Identify which cell holds the provided text, then report its [x, y] central coordinate. 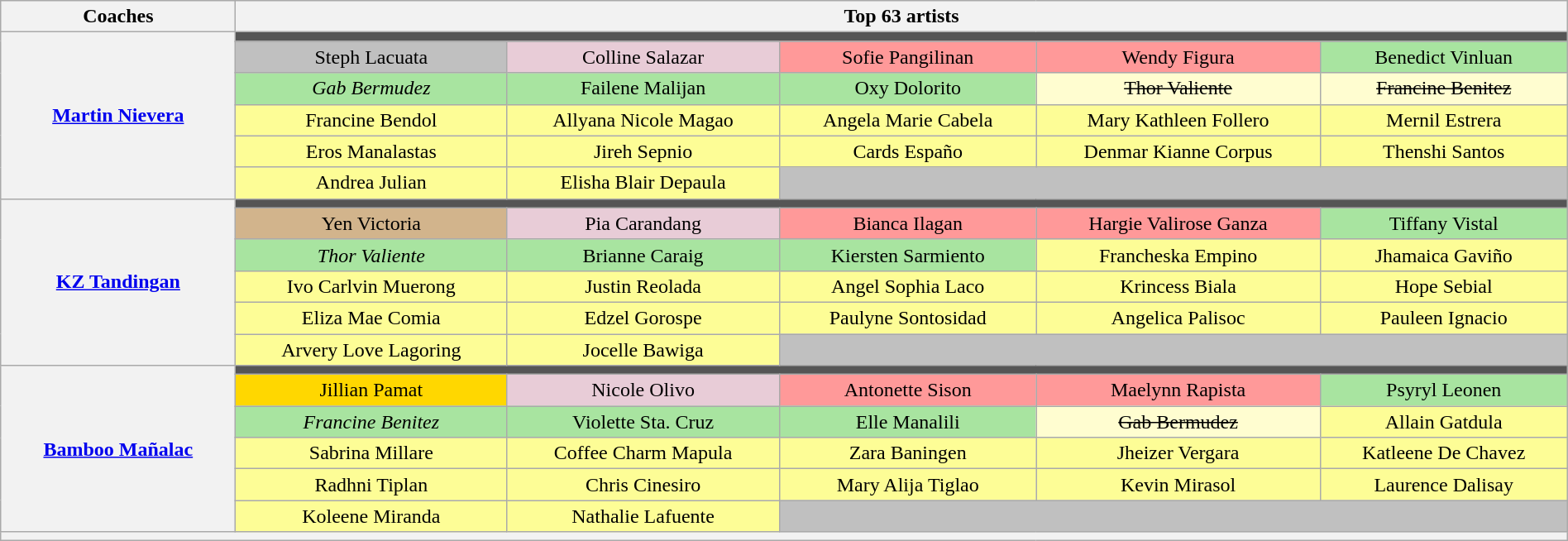
Cards Españo [908, 151]
Violette Sta. Cruz [643, 422]
Zara Baningen [908, 453]
Francheska Empino [1178, 255]
Laurence Dalisay [1444, 485]
Bamboo Mañalac [118, 448]
Francine Bendol [371, 120]
Nicole Olivo [643, 390]
Hargie Valirose Ganza [1178, 223]
Coffee Charm Mapula [643, 453]
Oxy Dolorito [908, 89]
Pia Carandang [643, 223]
Pauleen Ignacio [1444, 318]
Jillian Pamat [371, 390]
Jireh Sepnio [643, 151]
Brianne Caraig [643, 255]
Mernil Estrera [1444, 120]
Antonette Sison [908, 390]
Yen Victoria [371, 223]
Kevin Mirasol [1178, 485]
Angelica Palisoc [1178, 318]
Ivo Carlvin Muerong [371, 286]
Jhamaica Gaviño [1444, 255]
Chris Cinesiro [643, 485]
Jheizer Vergara [1178, 453]
Wendy Figura [1178, 57]
Coaches [118, 17]
Jocelle Bawiga [643, 350]
Justin Reolada [643, 286]
Colline Salazar [643, 57]
Failene Malijan [643, 89]
Radhni Tiplan [371, 485]
Martin Nievera [118, 116]
Elle Manalili [908, 422]
Nathalie Lafuente [643, 516]
Koleene Miranda [371, 516]
Allyana Nicole Magao [643, 120]
Psyryl Leonen [1444, 390]
Denmar Kianne Corpus [1178, 151]
Benedict Vinluan [1444, 57]
Arvery Love Lagoring [371, 350]
Kiersten Sarmiento [908, 255]
Katleene De Chavez [1444, 453]
Sofie Pangilinan [908, 57]
Edzel Gorospe [643, 318]
Tiffany Vistal [1444, 223]
Mary Kathleen Follero [1178, 120]
Thenshi Santos [1444, 151]
Maelynn Rapista [1178, 390]
Hope Sebial [1444, 286]
Mary Alija Tiglao [908, 485]
Andrea Julian [371, 183]
KZ Tandingan [118, 281]
Angela Marie Cabela [908, 120]
Angel Sophia Laco [908, 286]
Krincess Biala [1178, 286]
Eliza Mae Comia [371, 318]
Bianca Ilagan [908, 223]
Top 63 artists [901, 17]
Allain Gatdula [1444, 422]
Steph Lacuata [371, 57]
Eros Manalastas [371, 151]
Paulyne Sontosidad [908, 318]
Sabrina Millare [371, 453]
Elisha Blair Depaula [643, 183]
